Capture the cell that displays the provided text and extract its [x, y] central coordinate. 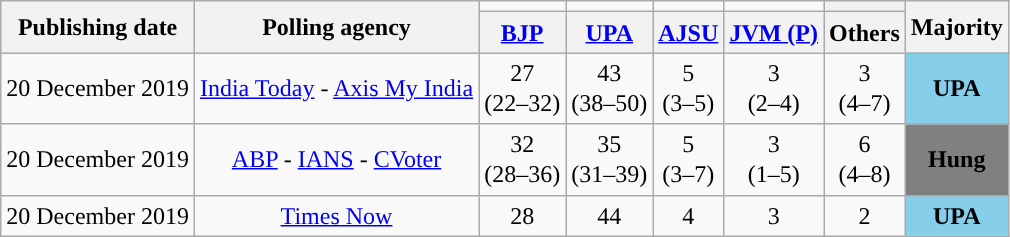
ABP - IANS - CVoter [336, 160]
Publishing date [98, 27]
Times Now [336, 216]
JVM (P) [774, 32]
Polling agency [336, 27]
6(4–8) [865, 160]
3(2–4) [774, 88]
44 [610, 216]
43(38–50) [610, 88]
India Today - Axis My India [336, 88]
Others [865, 32]
Hung [956, 160]
5(3–7) [688, 160]
35(31–39) [610, 160]
BJP [522, 32]
3(1–5) [774, 160]
2 [865, 216]
3 [774, 216]
3(4–7) [865, 88]
32(28–36) [522, 160]
5(3–5) [688, 88]
28 [522, 216]
27(22–32) [522, 88]
Majority [956, 27]
AJSU [688, 32]
4 [688, 216]
